Determine the (x, y) coordinate at the center of the cell enclosing the given text.  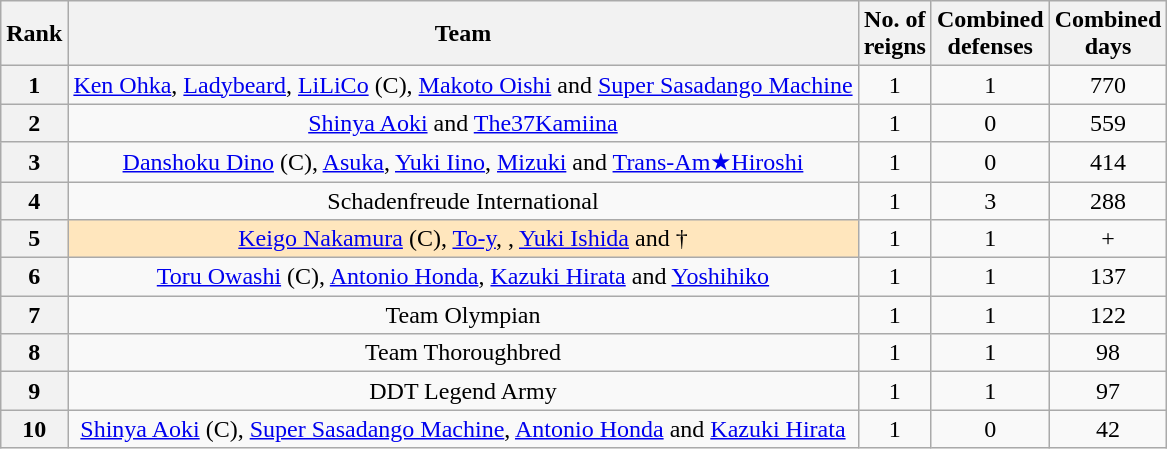
42 (1108, 429)
6 (34, 277)
98 (1108, 353)
10 (34, 429)
Rank (34, 34)
Combineddefenses (990, 34)
No. ofreigns (894, 34)
Team Olympian (463, 315)
Team (463, 34)
Toru Owashi (C), Antonio Honda, Kazuki Hirata and Yoshihiko (463, 277)
9 (34, 391)
2 (34, 123)
Danshoku Dino (C), Asuka, Yuki Iino, Mizuki and Trans-Am★Hiroshi (463, 162)
770 (1108, 85)
Ken Ohka, Ladybeard, LiLiCo (C), Makoto Oishi and Super Sasadango Machine (463, 85)
Shinya Aoki and The37Kamiina (463, 123)
7 (34, 315)
122 (1108, 315)
137 (1108, 277)
+ (1108, 239)
Team Thoroughbred (463, 353)
Keigo Nakamura (C), To-y, , Yuki Ishida and † (463, 239)
Schadenfreude International (463, 201)
97 (1108, 391)
559 (1108, 123)
288 (1108, 201)
Combineddays (1108, 34)
4 (34, 201)
414 (1108, 162)
Shinya Aoki (C), Super Sasadango Machine, Antonio Honda and Kazuki Hirata (463, 429)
5 (34, 239)
DDT Legend Army (463, 391)
8 (34, 353)
